Extract the [X, Y] coordinate from the center of the cell holding the provided text.  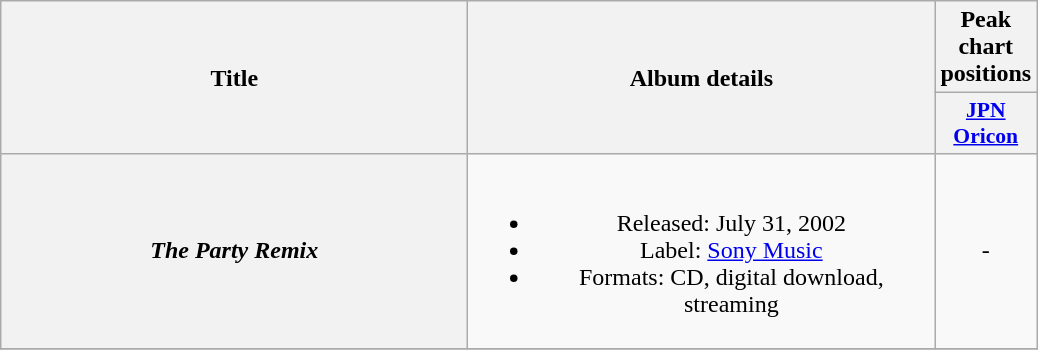
Album details [702, 78]
Title [234, 78]
Released: July 31, 2002Label: Sony MusicFormats: CD, digital download, streaming [702, 251]
JPNOricon [986, 124]
- [986, 251]
The Party Remix [234, 251]
Peak chart positions [986, 47]
